Return (x, y) of the center of cell containing provided text 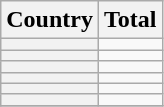
Country (50, 20)
Total (130, 20)
